Return the [X, Y] coordinate for the center point of the cell that contains the specified text.  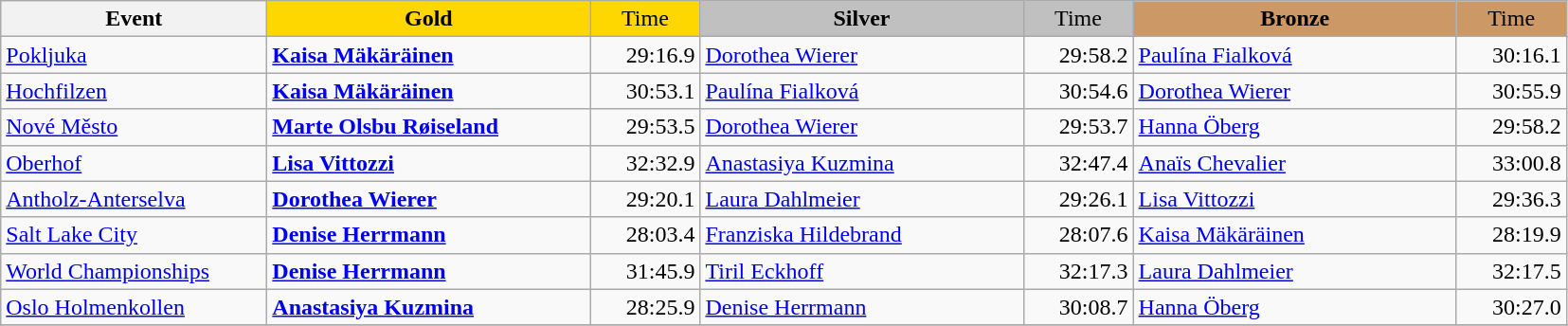
Pokljuka [135, 55]
28:19.9 [1511, 235]
29:16.9 [645, 55]
Tiril Eckhoff [862, 271]
Nové Město [135, 127]
33:00.8 [1511, 163]
29:53.5 [645, 127]
Salt Lake City [135, 235]
28:03.4 [645, 235]
Antholz-Anterselva [135, 199]
30:53.1 [645, 91]
28:07.6 [1078, 235]
30:54.6 [1078, 91]
Silver [862, 19]
29:53.7 [1078, 127]
Hochfilzen [135, 91]
Franziska Hildebrand [862, 235]
Gold [428, 19]
30:16.1 [1511, 55]
32:32.9 [645, 163]
32:47.4 [1078, 163]
32:17.3 [1078, 271]
30:08.7 [1078, 307]
Event [135, 19]
Marte Olsbu Røiseland [428, 127]
30:55.9 [1511, 91]
31:45.9 [645, 271]
World Championships [135, 271]
28:25.9 [645, 307]
29:36.3 [1511, 199]
30:27.0 [1511, 307]
Anaïs Chevalier [1294, 163]
32:17.5 [1511, 271]
Bronze [1294, 19]
29:26.1 [1078, 199]
Oberhof [135, 163]
29:20.1 [645, 199]
Oslo Holmenkollen [135, 307]
